Scan for the cell matching the given text and deliver its [X, Y] coordinate at center. 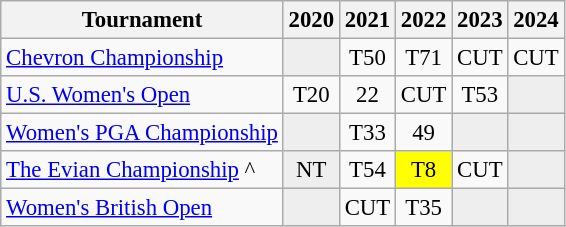
22 [367, 95]
2022 [424, 20]
NT [311, 170]
T35 [424, 208]
T54 [367, 170]
2020 [311, 20]
Chevron Championship [142, 58]
Tournament [142, 20]
The Evian Championship ^ [142, 170]
Women's PGA Championship [142, 133]
U.S. Women's Open [142, 95]
T50 [367, 58]
49 [424, 133]
2023 [480, 20]
T53 [480, 95]
T71 [424, 58]
2024 [536, 20]
2021 [367, 20]
T8 [424, 170]
T20 [311, 95]
T33 [367, 133]
Women's British Open [142, 208]
